For the text-containing cell, return its midpoint in [x, y] coordinate format. 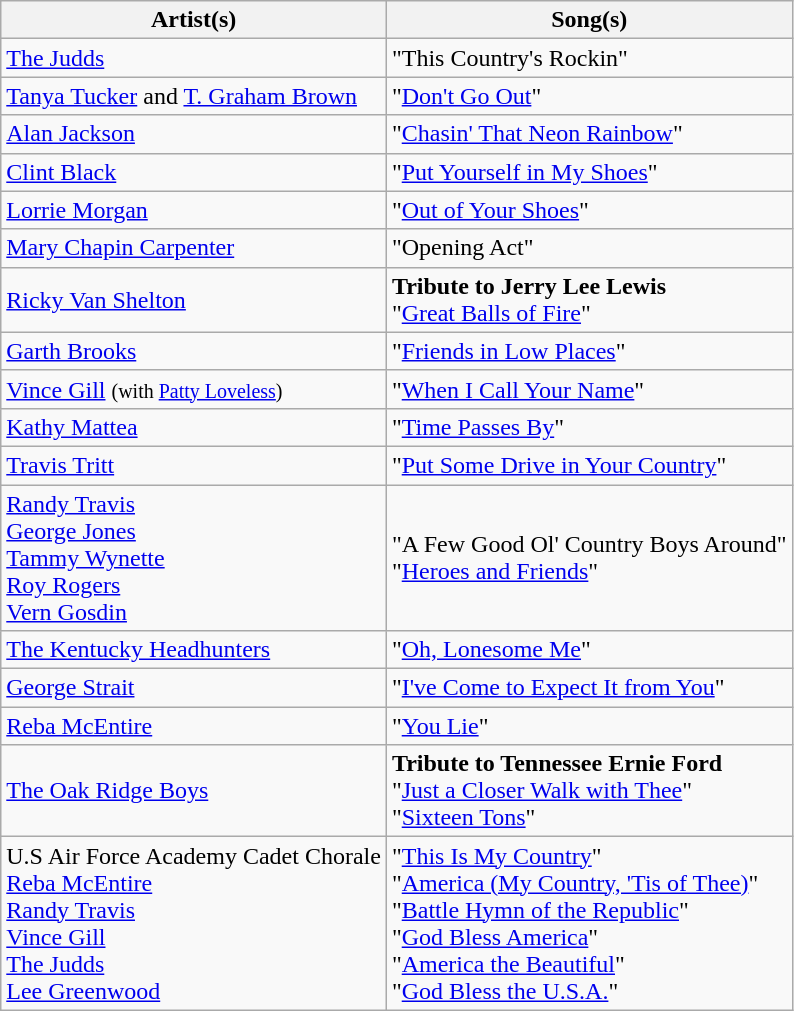
"Time Passes By" [589, 427]
Randy TravisGeorge JonesTammy WynetteRoy RogersVern Gosdin [194, 557]
The Judds [194, 58]
"You Lie" [589, 726]
"This Is My Country""America (My Country, 'Tis of Thee)""Battle Hymn of the Republic""God Bless America""America the Beautiful""God Bless the U.S.A." [589, 924]
The Oak Ridge Boys [194, 791]
"Put Some Drive in Your Country" [589, 465]
"Friends in Low Places" [589, 351]
U.S Air Force Academy Cadet ChoraleReba McEntireRandy TravisVince GillThe JuddsLee Greenwood [194, 924]
Tanya Tucker and T. Graham Brown [194, 96]
"Out of Your Shoes" [589, 210]
Travis Tritt [194, 465]
Kathy Mattea [194, 427]
Garth Brooks [194, 351]
Lorrie Morgan [194, 210]
Ricky Van Shelton [194, 300]
George Strait [194, 688]
The Kentucky Headhunters [194, 650]
"A Few Good Ol' Country Boys Around""Heroes and Friends" [589, 557]
"Put Yourself in My Shoes" [589, 172]
Artist(s) [194, 20]
Alan Jackson [194, 134]
Tribute to Tennessee Ernie Ford"Just a Closer Walk with Thee""Sixteen Tons" [589, 791]
"Don't Go Out" [589, 96]
Vince Gill (with Patty Loveless) [194, 389]
"Opening Act" [589, 248]
"This Country's Rockin" [589, 58]
"Oh, Lonesome Me" [589, 650]
Tribute to Jerry Lee Lewis"Great Balls of Fire" [589, 300]
Clint Black [194, 172]
"Chasin' That Neon Rainbow" [589, 134]
"When I Call Your Name" [589, 389]
Mary Chapin Carpenter [194, 248]
Song(s) [589, 20]
"I've Come to Expect It from You" [589, 688]
Reba McEntire [194, 726]
